Determine the (X, Y) coordinate at the center of the cell enclosing the given text.  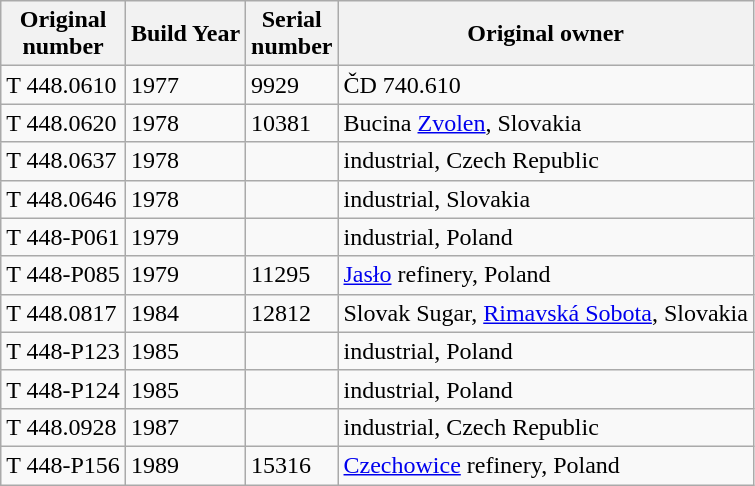
Original owner (546, 34)
15316 (292, 465)
T 448-P123 (64, 351)
Jasło refinery, Poland (546, 275)
T 448.0620 (64, 123)
T 448.0928 (64, 427)
T 448.0817 (64, 313)
Slovak Sugar, Rimavská Sobota, Slovakia (546, 313)
T 448-P156 (64, 465)
T 448.0610 (64, 85)
11295 (292, 275)
1989 (185, 465)
1987 (185, 427)
1977 (185, 85)
1984 (185, 313)
T 448-P124 (64, 389)
T 448-P085 (64, 275)
ČD 740.610 (546, 85)
T 448.0646 (64, 199)
Serialnumber (292, 34)
Bucina Zvolen, Slovakia (546, 123)
T 448.0637 (64, 161)
industrial, Slovakia (546, 199)
Czechowice refinery, Poland (546, 465)
10381 (292, 123)
12812 (292, 313)
Originalnumber (64, 34)
Build Year (185, 34)
9929 (292, 85)
T 448-P061 (64, 237)
